Extract the [x, y] coordinate from the center of the cell holding the provided text.  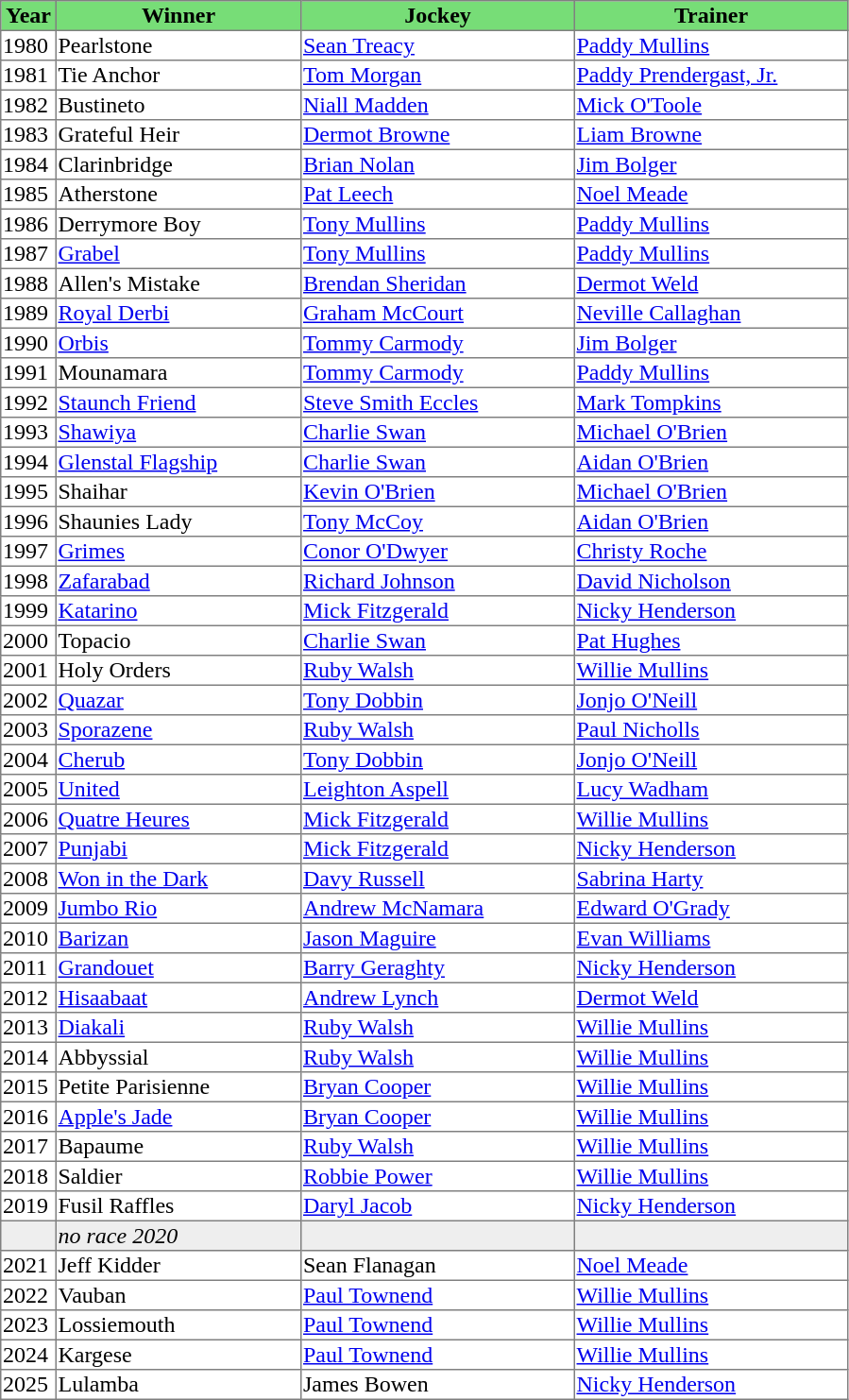
2004 [28, 760]
Tom Morgan [438, 76]
Brian Nolan [438, 164]
Dermot Browne [438, 135]
Barizan [178, 938]
Trainer [711, 16]
Winner [178, 16]
Liam Browne [711, 135]
Diakali [178, 1028]
Daryl Jacob [438, 1206]
1980 [28, 45]
Atherstone [178, 195]
Allen's Mistake [178, 283]
Pearlstone [178, 45]
Mounamara [178, 373]
Niall Madden [438, 105]
1985 [28, 195]
Graham McCourt [438, 314]
Evan Williams [711, 938]
Conor O'Dwyer [438, 552]
Tie Anchor [178, 76]
Punjabi [178, 849]
1991 [28, 373]
1986 [28, 224]
2017 [28, 1147]
Jason Maguire [438, 938]
2014 [28, 1057]
2009 [28, 909]
Katarino [178, 611]
2000 [28, 640]
Andrew McNamara [438, 909]
2005 [28, 790]
1988 [28, 283]
Pat Leech [438, 195]
1983 [28, 135]
Kargese [178, 1355]
David Nicholson [711, 581]
Zafarabad [178, 581]
Fusil Raffles [178, 1206]
Lucy Wadham [711, 790]
Year [28, 16]
Petite Parisienne [178, 1087]
Sean Treacy [438, 45]
2015 [28, 1087]
Sean Flanagan [438, 1266]
2018 [28, 1176]
2019 [28, 1206]
1999 [28, 611]
Holy Orders [178, 671]
Bapaume [178, 1147]
Quatre Heures [178, 819]
2012 [28, 998]
Kevin O'Brien [438, 492]
1984 [28, 164]
Shaunies Lady [178, 521]
Orbis [178, 343]
Vauban [178, 1295]
Won in the Dark [178, 879]
Abbyssial [178, 1057]
Leighton Aspell [438, 790]
2022 [28, 1295]
2008 [28, 879]
Richard Johnson [438, 581]
Staunch Friend [178, 402]
Mark Tompkins [711, 402]
1995 [28, 492]
Grabel [178, 254]
2010 [28, 938]
2002 [28, 700]
2021 [28, 1266]
2023 [28, 1325]
2013 [28, 1028]
Lulamba [178, 1385]
Derrymore Boy [178, 224]
1998 [28, 581]
James Bowen [438, 1385]
1989 [28, 314]
1992 [28, 402]
Edward O'Grady [711, 909]
2007 [28, 849]
2003 [28, 730]
1981 [28, 76]
Davy Russell [438, 879]
Christy Roche [711, 552]
Cherub [178, 760]
Steve Smith Eccles [438, 402]
Jumbo Rio [178, 909]
Brendan Sheridan [438, 283]
Shaihar [178, 492]
Quazar [178, 700]
Andrew Lynch [438, 998]
Glenstal Flagship [178, 462]
2011 [28, 968]
Jockey [438, 16]
Jeff Kidder [178, 1266]
Shawiya [178, 433]
no race 2020 [178, 1236]
Clarinbridge [178, 164]
Bustineto [178, 105]
1990 [28, 343]
2025 [28, 1385]
Saldier [178, 1176]
1997 [28, 552]
Hisaabaat [178, 998]
Apple's Jade [178, 1117]
2016 [28, 1117]
Grandouet [178, 968]
Grimes [178, 552]
1987 [28, 254]
1982 [28, 105]
1994 [28, 462]
Sabrina Harty [711, 879]
Pat Hughes [711, 640]
Tony McCoy [438, 521]
Neville Callaghan [711, 314]
2024 [28, 1355]
Lossiemouth [178, 1325]
Topacio [178, 640]
1993 [28, 433]
Paul Nicholls [711, 730]
Robbie Power [438, 1176]
Royal Derbi [178, 314]
Mick O'Toole [711, 105]
Paddy Prendergast, Jr. [711, 76]
2001 [28, 671]
Grateful Heir [178, 135]
United [178, 790]
Sporazene [178, 730]
2006 [28, 819]
Barry Geraghty [438, 968]
1996 [28, 521]
